Return the [X, Y] coordinate for the center point of the cell that contains the specified text.  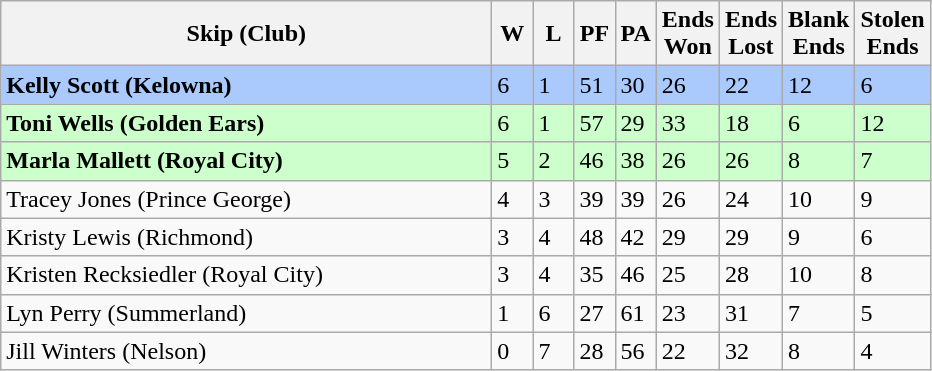
27 [594, 313]
32 [750, 351]
Kristy Lewis (Richmond) [246, 237]
48 [594, 237]
57 [594, 123]
33 [688, 123]
25 [688, 275]
23 [688, 313]
31 [750, 313]
PF [594, 34]
Ends Won [688, 34]
35 [594, 275]
Toni Wells (Golden Ears) [246, 123]
56 [636, 351]
W [512, 34]
Blank Ends [819, 34]
Jill Winters (Nelson) [246, 351]
18 [750, 123]
Skip (Club) [246, 34]
0 [512, 351]
Tracey Jones (Prince George) [246, 199]
51 [594, 85]
L [554, 34]
Marla Mallett (Royal City) [246, 161]
61 [636, 313]
Kelly Scott (Kelowna) [246, 85]
30 [636, 85]
42 [636, 237]
Lyn Perry (Summerland) [246, 313]
Kristen Recksiedler (Royal City) [246, 275]
PA [636, 34]
Ends Lost [750, 34]
24 [750, 199]
2 [554, 161]
Stolen Ends [892, 34]
38 [636, 161]
